Return (X, Y) of the center of cell containing provided text 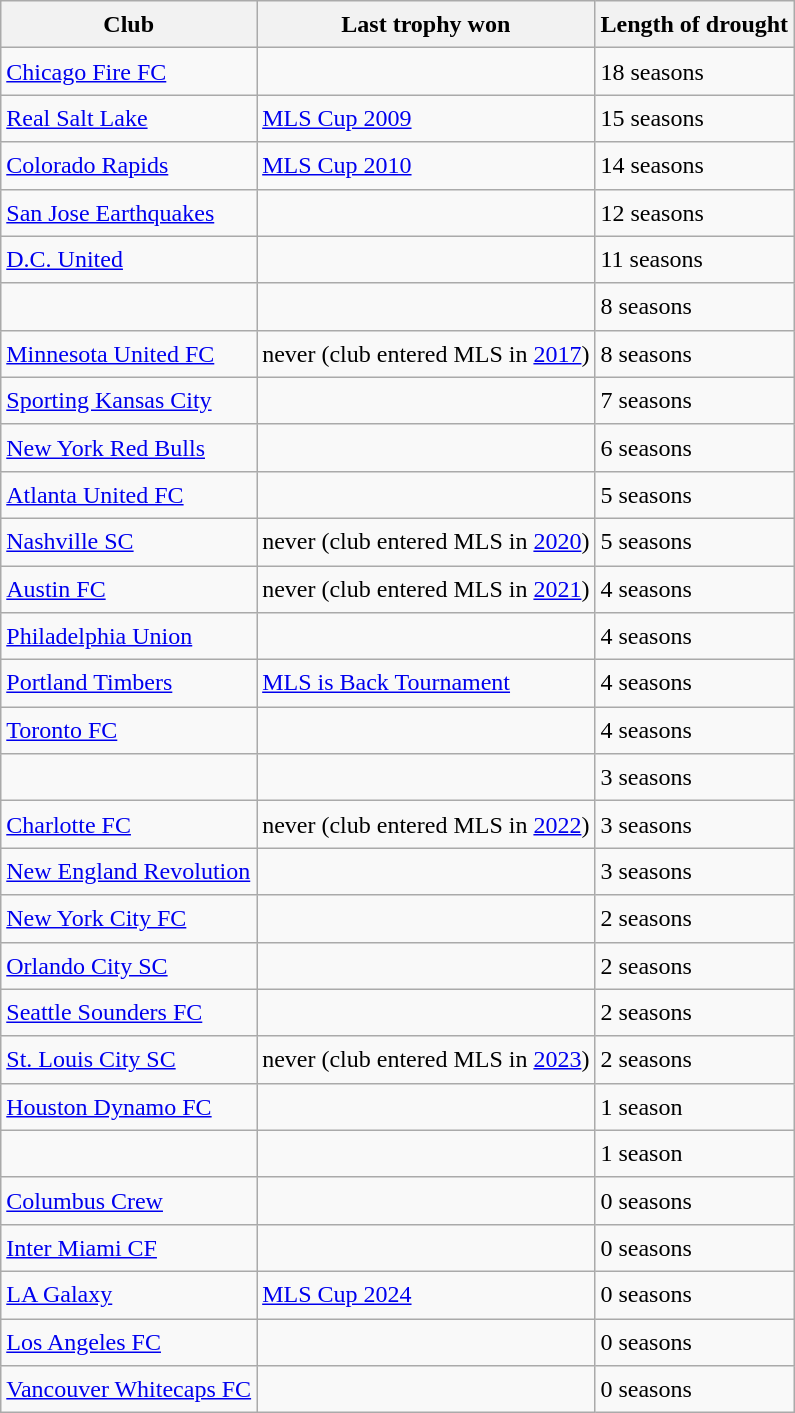
New York Red Bulls (129, 448)
Austin FC (129, 590)
12 seasons (694, 212)
Inter Miami CF (129, 1248)
18 seasons (694, 72)
D.C. United (129, 260)
Charlotte FC (129, 824)
Atlanta United FC (129, 494)
MLS Cup 2024 (426, 1294)
Colorado Rapids (129, 166)
Vancouver Whitecaps FC (129, 1390)
Last trophy won (426, 24)
never (club entered MLS in 2023) (426, 1060)
Nashville SC (129, 542)
Sporting Kansas City (129, 400)
Seattle Sounders FC (129, 1012)
MLS Cup 2010 (426, 166)
Philadelphia Union (129, 636)
14 seasons (694, 166)
Club (129, 24)
never (club entered MLS in 2021) (426, 590)
never (club entered MLS in 2020) (426, 542)
11 seasons (694, 260)
St. Louis City SC (129, 1060)
Chicago Fire FC (129, 72)
Portland Timbers (129, 684)
7 seasons (694, 400)
Real Salt Lake (129, 118)
Los Angeles FC (129, 1342)
Toronto FC (129, 730)
never (club entered MLS in 2017) (426, 354)
6 seasons (694, 448)
MLS Cup 2009 (426, 118)
New York City FC (129, 918)
LA Galaxy (129, 1294)
Houston Dynamo FC (129, 1106)
Length of drought (694, 24)
San Jose Earthquakes (129, 212)
Orlando City SC (129, 966)
never (club entered MLS in 2022) (426, 824)
New England Revolution (129, 872)
15 seasons (694, 118)
Columbus Crew (129, 1200)
Minnesota United FC (129, 354)
MLS is Back Tournament (426, 684)
